For the text-containing cell, return its midpoint in (X, Y) coordinate format. 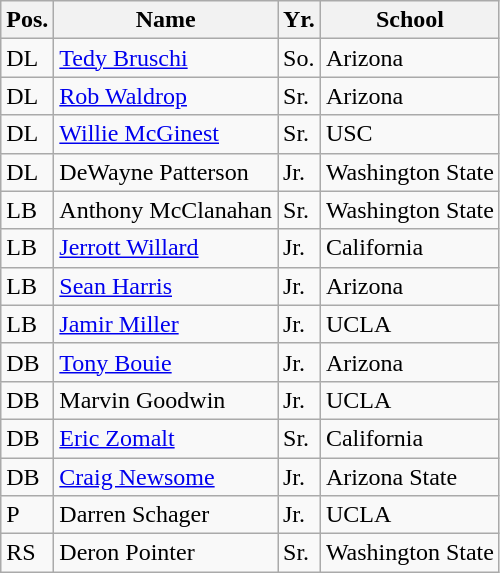
Arizona State (410, 477)
Jamir Miller (166, 324)
Pos. (28, 20)
Yr. (300, 20)
Sean Harris (166, 286)
Tedy Bruschi (166, 58)
So. (300, 58)
DeWayne Patterson (166, 172)
USC (410, 134)
Jerrott Willard (166, 248)
Anthony McClanahan (166, 210)
Willie McGinest (166, 134)
P (28, 515)
Rob Waldrop (166, 96)
Darren Schager (166, 515)
Eric Zomalt (166, 438)
Tony Bouie (166, 362)
School (410, 20)
RS (28, 553)
Deron Pointer (166, 553)
Craig Newsome (166, 477)
Marvin Goodwin (166, 400)
Name (166, 20)
